Search for the cell housing the specified text and yield its [x, y] center coordinate. 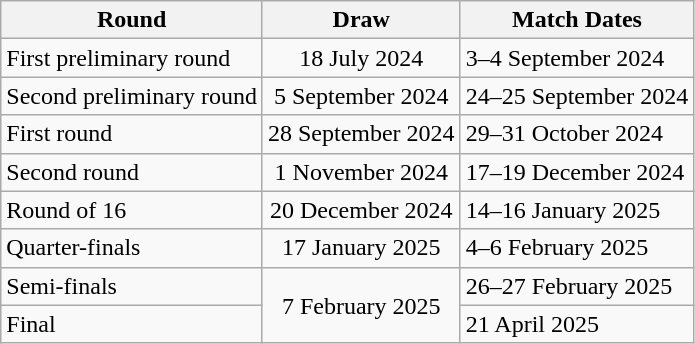
14–16 January 2025 [577, 210]
28 September 2024 [361, 134]
4–6 February 2025 [577, 248]
29–31 October 2024 [577, 134]
Match Dates [577, 20]
21 April 2025 [577, 324]
Round [132, 20]
First preliminary round [132, 58]
18 July 2024 [361, 58]
Quarter-finals [132, 248]
Semi-finals [132, 286]
24–25 September 2024 [577, 96]
Second preliminary round [132, 96]
Final [132, 324]
3–4 September 2024 [577, 58]
17–19 December 2024 [577, 172]
Draw [361, 20]
Second round [132, 172]
1 November 2024 [361, 172]
Round of 16 [132, 210]
5 September 2024 [361, 96]
First round [132, 134]
7 February 2025 [361, 305]
20 December 2024 [361, 210]
26–27 February 2025 [577, 286]
17 January 2025 [361, 248]
